Determine the (x, y) coordinate at the center of the cell enclosing the given text.  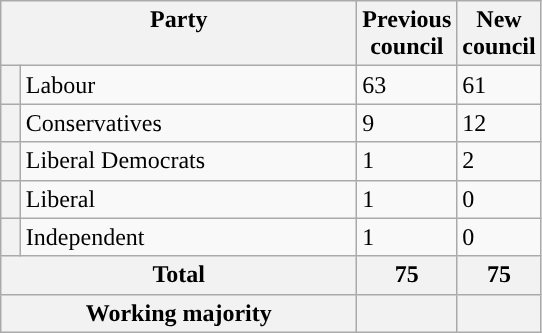
9 (407, 123)
Liberal Democrats (188, 161)
Party (179, 34)
Liberal (188, 199)
Independent (188, 237)
12 (499, 123)
Previous council (407, 34)
Total (179, 275)
2 (499, 161)
New council (499, 34)
63 (407, 85)
Labour (188, 85)
61 (499, 85)
Conservatives (188, 123)
Working majority (179, 313)
